Search for the cell housing the specified text and yield its (x, y) center coordinate. 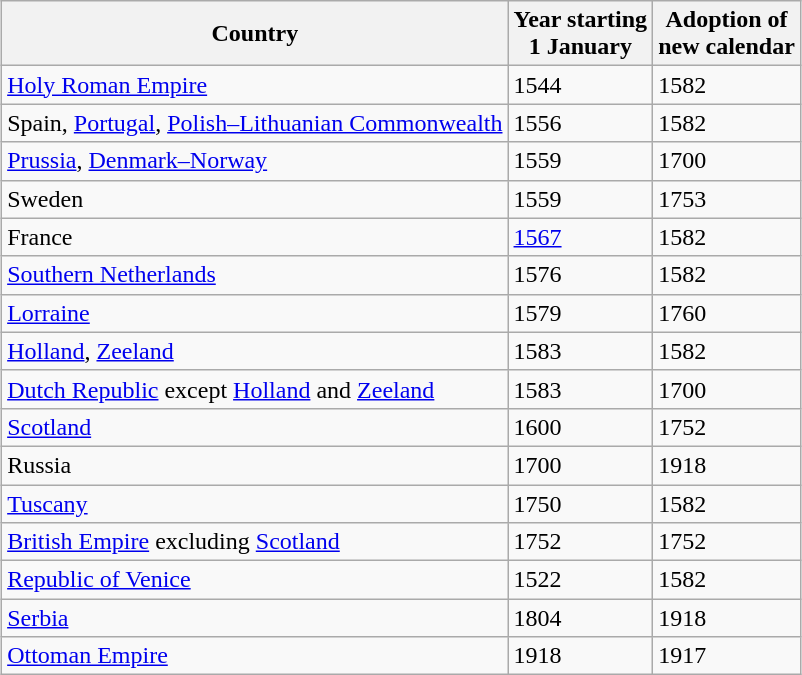
Southern Netherlands (255, 275)
Holland, Zeeland (255, 351)
France (255, 237)
1804 (580, 618)
1753 (727, 199)
1750 (580, 503)
Country (255, 34)
1917 (727, 656)
1522 (580, 580)
Serbia (255, 618)
1576 (580, 275)
1567 (580, 237)
Spain, Portugal, Polish–Lithuanian Commonwealth (255, 123)
Adoption of new calendar (727, 34)
British Empire excluding Scotland (255, 542)
Dutch Republic except Holland and Zeeland (255, 389)
1760 (727, 313)
Tuscany (255, 503)
Ottoman Empire (255, 656)
Prussia, Denmark–Norway (255, 161)
1544 (580, 85)
1579 (580, 313)
Russia (255, 465)
Holy Roman Empire (255, 85)
Sweden (255, 199)
1600 (580, 427)
Lorraine (255, 313)
Scotland (255, 427)
Year starting1 January (580, 34)
Republic of Venice (255, 580)
1556 (580, 123)
